Scan for the cell matching the given text and deliver its (X, Y) coordinate at center. 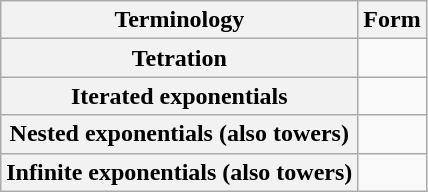
Tetration (180, 58)
Infinite exponentials (also towers) (180, 172)
Form (392, 20)
Iterated exponentials (180, 96)
Nested exponentials (also towers) (180, 134)
Terminology (180, 20)
